Scan for the cell matching the given text and deliver its [x, y] coordinate at center. 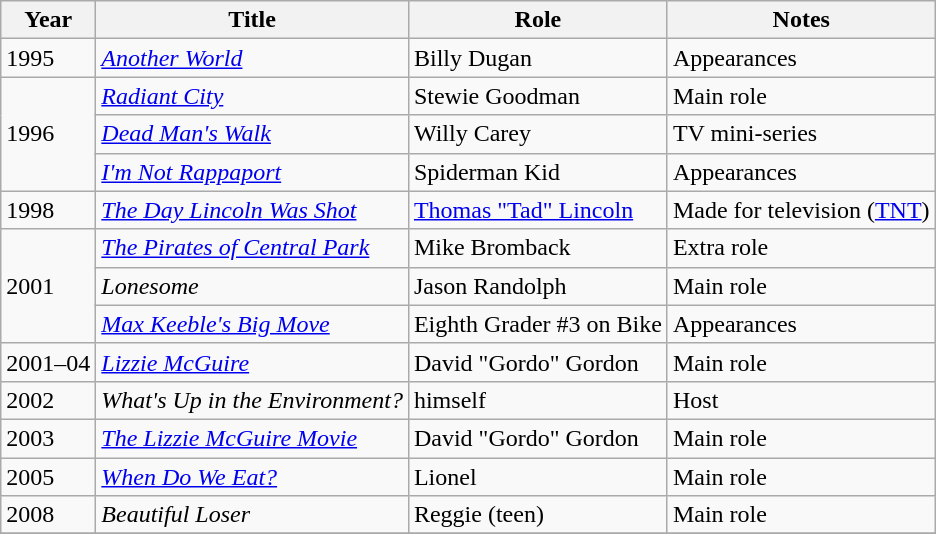
I'm Not Rappaport [252, 172]
Lizzie McGuire [252, 362]
Max Keeble's Big Move [252, 324]
Another World [252, 58]
Jason Randolph [538, 286]
2001 [48, 286]
Year [48, 20]
Lionel [538, 477]
Host [801, 400]
Dead Man's Walk [252, 134]
1996 [48, 134]
2005 [48, 477]
Lonesome [252, 286]
1998 [48, 210]
TV mini-series [801, 134]
Title [252, 20]
Willy Carey [538, 134]
Role [538, 20]
Thomas "Tad" Lincoln [538, 210]
What's Up in the Environment? [252, 400]
1995 [48, 58]
2001–04 [48, 362]
When Do We Eat? [252, 477]
Notes [801, 20]
Beautiful Loser [252, 515]
Made for television (TNT) [801, 210]
Radiant City [252, 96]
Reggie (teen) [538, 515]
Extra role [801, 248]
2008 [48, 515]
Eighth Grader #3 on Bike [538, 324]
himself [538, 400]
2003 [48, 438]
Billy Dugan [538, 58]
The Lizzie McGuire Movie [252, 438]
2002 [48, 400]
Stewie Goodman [538, 96]
The Pirates of Central Park [252, 248]
The Day Lincoln Was Shot [252, 210]
Mike Bromback [538, 248]
Spiderman Kid [538, 172]
